Output the (x, y) coordinate of the center of the cell containing the given text.  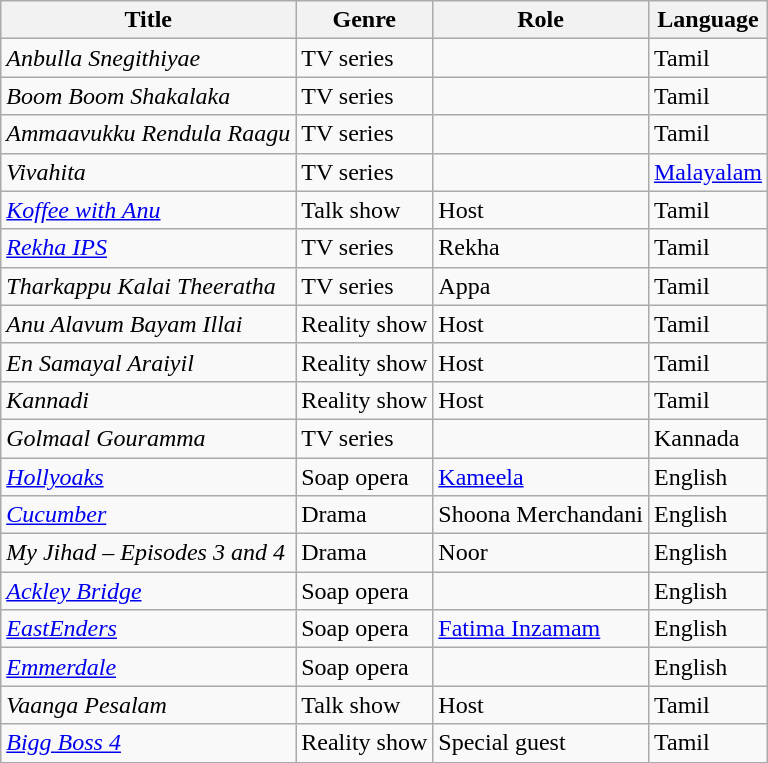
Language (708, 20)
Fatima Inzamam (541, 629)
Genre (364, 20)
Golmaal Gouramma (148, 438)
Anbulla Snegithiyae (148, 58)
Kannada (708, 438)
Cucumber (148, 515)
Noor (541, 553)
Ammaavukku Rendula Raagu (148, 134)
Shoona Merchandani (541, 515)
Vaanga Pesalam (148, 705)
Emmerdale (148, 667)
Title (148, 20)
En Samayal Araiyil (148, 362)
Role (541, 20)
Kameela (541, 477)
Vivahita (148, 172)
Ackley Bridge (148, 591)
Rekha IPS (148, 248)
Anu Alavum Bayam Illai (148, 324)
Special guest (541, 743)
My Jihad – Episodes 3 and 4 (148, 553)
Malayalam (708, 172)
Tharkappu Kalai Theeratha (148, 286)
Boom Boom Shakalaka (148, 96)
Koffee with Anu (148, 210)
Bigg Boss 4 (148, 743)
Hollyoaks (148, 477)
EastEnders (148, 629)
Rekha (541, 248)
Kannadi (148, 400)
Appa (541, 286)
